Find where the given text appears and provide that cell's center as [x, y] coordinate. 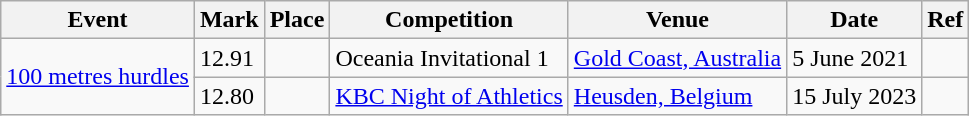
5 June 2021 [854, 58]
Competition [449, 20]
15 July 2023 [854, 96]
Ref [946, 20]
Gold Coast, Australia [677, 58]
12.80 [229, 96]
12.91 [229, 58]
Venue [677, 20]
KBC Night of Athletics [449, 96]
100 metres hurdles [98, 77]
Event [98, 20]
Oceania Invitational 1 [449, 58]
Date [854, 20]
Place [297, 20]
Heusden, Belgium [677, 96]
Mark [229, 20]
